Capture the cell that displays the provided text and extract its (X, Y) central coordinate. 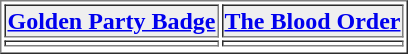
Golden Party Badge (111, 20)
The Blood Order (312, 20)
